Pinpoint the cell where the given text exists, returning its [X, Y] midpoint coordinate. 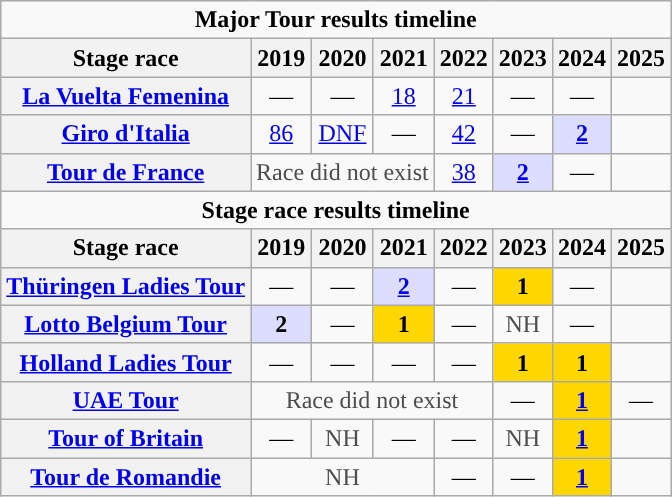
DNF [342, 134]
UAE Tour [126, 400]
Giro d'Italia [126, 134]
Stage race results timeline [336, 210]
Major Tour results timeline [336, 20]
38 [464, 172]
18 [404, 96]
42 [464, 134]
Tour de France [126, 172]
86 [282, 134]
Tour of Britain [126, 438]
Thüringen Ladies Tour [126, 286]
Tour de Romandie [126, 477]
Holland Ladies Tour [126, 362]
Lotto Belgium Tour [126, 324]
21 [464, 96]
La Vuelta Femenina [126, 96]
